Find where the given text appears and provide that cell's center as [X, Y] coordinate. 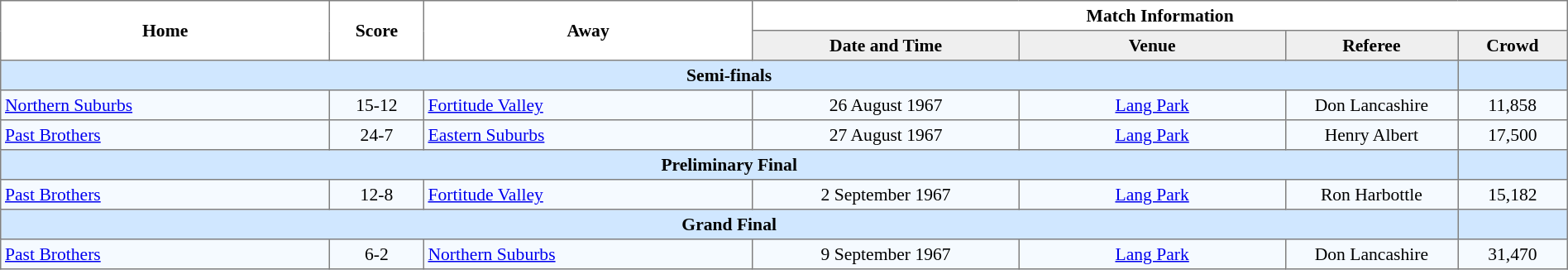
17,500 [1513, 135]
26 August 1967 [886, 105]
12-8 [377, 195]
Henry Albert [1371, 135]
Ron Harbottle [1371, 195]
Grand Final [729, 224]
Score [377, 31]
6-2 [377, 254]
Referee [1371, 46]
24-7 [377, 135]
Eastern Suburbs [588, 135]
15,182 [1513, 195]
Match Information [1159, 16]
2 September 1967 [886, 195]
Date and Time [886, 46]
Preliminary Final [729, 165]
27 August 1967 [886, 135]
15-12 [377, 105]
Venue [1152, 46]
31,470 [1513, 254]
Home [165, 31]
Semi-finals [729, 75]
9 September 1967 [886, 254]
Away [588, 31]
Crowd [1513, 46]
11,858 [1513, 105]
